Capture the cell that displays the provided text and extract its (x, y) central coordinate. 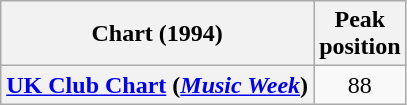
UK Club Chart (Music Week) (158, 85)
88 (360, 85)
Peakposition (360, 34)
Chart (1994) (158, 34)
